Search for the cell housing the specified text and yield its (x, y) center coordinate. 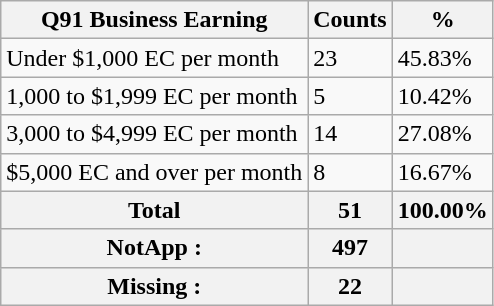
10.42% (442, 96)
22 (350, 286)
$5,000 EC and over per month (154, 172)
Missing : (154, 286)
51 (350, 210)
Counts (350, 20)
NotApp : (154, 248)
Total (154, 210)
100.00% (442, 210)
14 (350, 134)
1,000 to $1,999 EC per month (154, 96)
Under $1,000 EC per month (154, 58)
23 (350, 58)
Q91 Business Earning (154, 20)
3,000 to $4,999 EC per month (154, 134)
497 (350, 248)
16.67% (442, 172)
8 (350, 172)
5 (350, 96)
% (442, 20)
45.83% (442, 58)
27.08% (442, 134)
